Locate the cell with the specified text and output its [x, y] center coordinate. 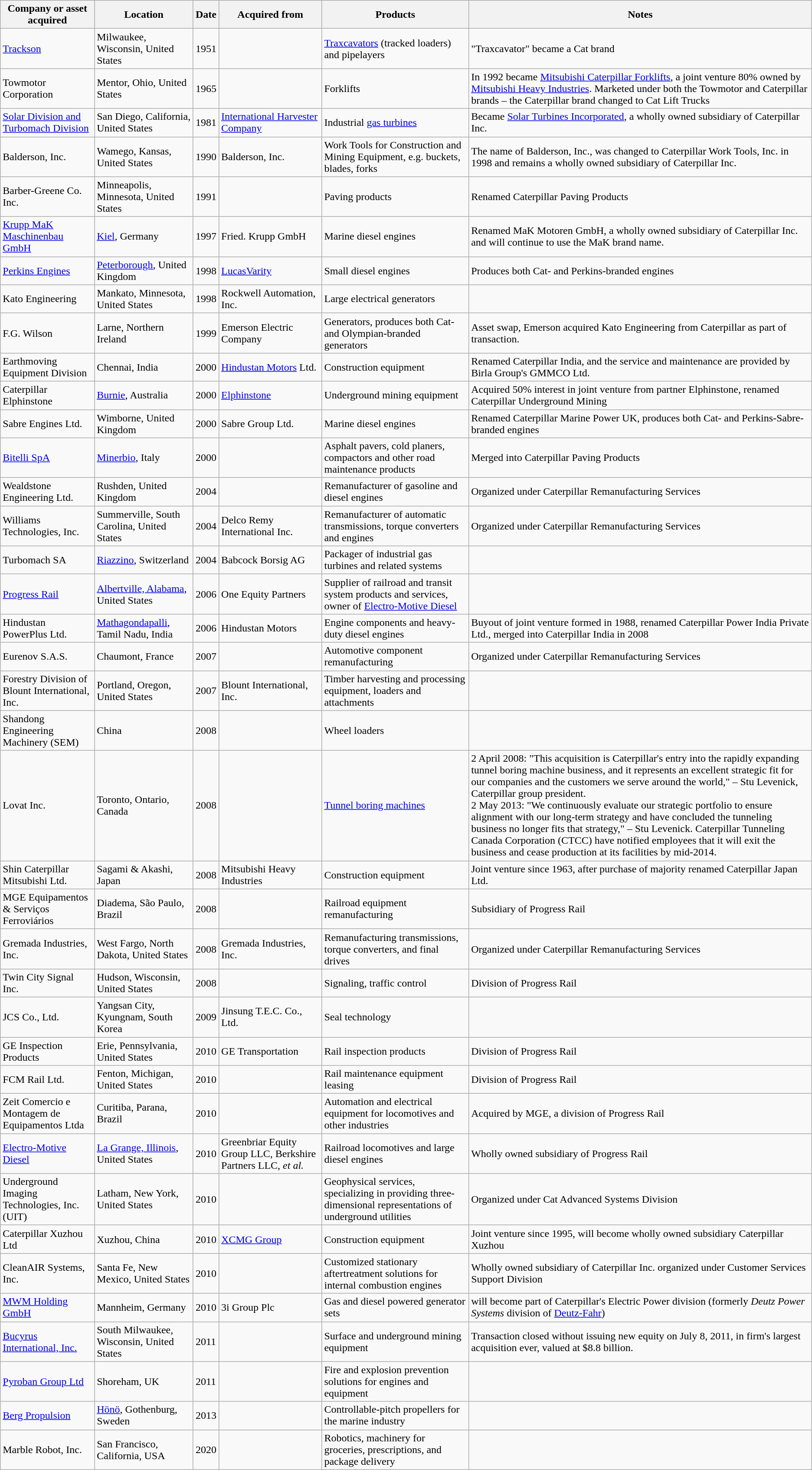
Mitsubishi Heavy Industries [271, 875]
Shoreham, UK [144, 1381]
Portland, Oregon, United States [144, 691]
Paving products [396, 197]
Fenton, Michigan, United States [144, 1080]
Acquired 50% interest in joint venture from partner Elphinstone, renamed Caterpillar Underground Mining [640, 395]
MWM Holding GmbH [48, 1307]
Williams Technologies, Inc. [48, 526]
Railroad equipment remanufacturing [396, 909]
Marble Robot, Inc. [48, 1450]
Automation and electrical equipment for locomotives and other industries [396, 1114]
Joint venture since 1963, after purchase of majority renamed Caterpillar Japan Ltd. [640, 875]
Milwaukee, Wisconsin, United States [144, 49]
Chennai, India [144, 367]
Supplier of railroad and transit system products and services, owner of Electro-Motive Diesel [396, 594]
Engine components and heavy-duty diesel engines [396, 628]
will become part of Caterpillar's Electric Power division (formerly Deutz Power Systems division of Deutz-Fahr) [640, 1307]
Generators, produces both Cat- and Olympian-branded generators [396, 333]
South Milwaukee, Wisconsin, United States [144, 1342]
Renamed MaK Motoren GmbH, a wholly owned subsidiary of Caterpillar Inc. and will continue to use the MaK brand name. [640, 237]
Greenbriar Equity Group LLC, Berkshire Partners LLC, et al. [271, 1154]
Robotics, machinery for groceries, prescriptions, and package delivery [396, 1450]
Geophysical services, specializing in providing three-dimensional representations of underground utilities [396, 1200]
Turbomach SA [48, 560]
Zeit Comercio e Montagem de Equipamentos Ltda [48, 1114]
Buyout of joint venture formed in 1988, renamed Caterpillar Power India Private Ltd., merged into Caterpillar India in 2008 [640, 628]
Kiel, Germany [144, 237]
Products [396, 15]
Bucyrus International, Inc. [48, 1342]
MGE Equipamentos & Serviços Ferroviários [48, 909]
Wimborne, United Kingdom [144, 424]
Rushden, United Kingdom [144, 492]
Wholly owned subsidiary of Caterpillar Inc. organized under Customer Services Support Division [640, 1273]
Perkins Engines [48, 271]
Work Tools for Construction and Mining Equipment, e.g. buckets, blades, forks [396, 157]
Yangsan City, Kyungnam, South Korea [144, 1017]
CleanAIR Systems, Inc. [48, 1273]
"Traxcavator" became a Cat brand [640, 49]
Solar Division and Turbomach Division [48, 122]
Lovat Inc. [48, 806]
Fire and explosion prevention solutions for engines and equipment [396, 1381]
Xuzhou, China [144, 1240]
GE Inspection Products [48, 1051]
Tunnel boring machines [396, 806]
Erie, Pennsylvania, United States [144, 1051]
Asset swap, Emerson acquired Kato Engineering from Caterpillar as part of transaction. [640, 333]
Acquired from [271, 15]
Caterpillar Elphinstone [48, 395]
Caterpillar Xuzhou Ltd [48, 1240]
Organized under Cat Advanced Systems Division [640, 1200]
Renamed Caterpillar Marine Power UK, produces both Cat- and Perkins-Sabre-branded engines [640, 424]
Hönö, Gothenburg, Sweden [144, 1416]
The name of Balderson, Inc., was changed to Caterpillar Work Tools, Inc. in 1998 and remains a wholly owned subsidiary of Caterpillar Inc. [640, 157]
Wheel loaders [396, 730]
Curitiba, Parana, Brazil [144, 1114]
San Diego, California, United States [144, 122]
Kato Engineering [48, 299]
Babcock Borsig AG [271, 560]
Elphinstone [271, 395]
1965 [206, 89]
Diadema, São Paulo, Brazil [144, 909]
Rockwell Automation, Inc. [271, 299]
Electro-Motive Diesel [48, 1154]
Mentor, Ohio, United States [144, 89]
Burnie, Australia [144, 395]
Industrial gas turbines [396, 122]
West Fargo, North Dakota, United States [144, 949]
Pyroban Group Ltd [48, 1381]
Wholly owned subsidiary of Progress Rail [640, 1154]
Customized stationary aftertreatment solutions for internal combustion engines [396, 1273]
Hudson, Wisconsin, United States [144, 983]
Surface and underground mining equipment [396, 1342]
Railroad locomotives and large diesel engines [396, 1154]
2013 [206, 1416]
Packager of industrial gas turbines and related systems [396, 560]
LucasVarity [271, 271]
Minneapolis, Minnesota, United States [144, 197]
Emerson Electric Company [271, 333]
1997 [206, 237]
1981 [206, 122]
Hindustan PowerPlus Ltd. [48, 628]
Produces both Cat- and Perkins-branded engines [640, 271]
Toronto, Ontario, Canada [144, 806]
Asphalt pavers, cold planers, compactors and other road maintenance products [396, 458]
Bitelli SpA [48, 458]
XCMG Group [271, 1240]
Forklifts [396, 89]
Trackson [48, 49]
Hindustan Motors [271, 628]
Mankato, Minnesota, United States [144, 299]
Transaction closed without issuing new equity on July 8, 2011, in firm's largest acquisition ever, valued at $8.8 billion. [640, 1342]
JCS Co., Ltd. [48, 1017]
Timber harvesting and processing equipment, loaders and attachments [396, 691]
Seal technology [396, 1017]
Sabre Group Ltd. [271, 424]
Controllable-pitch propellers for the marine industry [396, 1416]
Towmotor Corporation [48, 89]
Riazzino, Switzerland [144, 560]
Wealdstone Engineering Ltd. [48, 492]
Hindustan Motors Ltd. [271, 367]
Santa Fe, New Mexico, United States [144, 1273]
Berg Propulsion [48, 1416]
Mathagondapalli, Tamil Nadu, India [144, 628]
GE Transportation [271, 1051]
Large electrical generators [396, 299]
Subsidiary of Progress Rail [640, 909]
Minerbio, Italy [144, 458]
Krupp MaK Maschinenbau GmbH [48, 237]
2020 [206, 1450]
Shandong Engineering Machinery (SEM) [48, 730]
1951 [206, 49]
Date [206, 15]
Renamed Caterpillar Paving Products [640, 197]
Eurenov S.A.S. [48, 656]
Larne, Northern Ireland [144, 333]
Automotive component remanufacturing [396, 656]
Progress Rail [48, 594]
Merged into Caterpillar Paving Products [640, 458]
Sagami & Akashi, Japan [144, 875]
Underground mining equipment [396, 395]
F.G. Wilson [48, 333]
Joint venture since 1995, will become wholly owned subsidiary Caterpillar Xuzhou [640, 1240]
Latham, New York, United States [144, 1200]
Delco Remy International Inc. [271, 526]
Jinsung T.E.C. Co., Ltd. [271, 1017]
Earthmoving Equipment Division [48, 367]
Rail maintenance equipment leasing [396, 1080]
2009 [206, 1017]
Traxcavators (tracked loaders) and pipelayers [396, 49]
Remanufacturer of automatic transmissions, torque converters and engines [396, 526]
Shin Caterpillar Mitsubishi Ltd. [48, 875]
Renamed Caterpillar India, and the service and maintenance are provided by Birla Group's GMMCO Ltd. [640, 367]
Wamego, Kansas, United States [144, 157]
1990 [206, 157]
Remanufacturer of gasoline and diesel engines [396, 492]
La Grange, Illinois, United States [144, 1154]
Barber-Greene Co. Inc. [48, 197]
FCM Rail Ltd. [48, 1080]
Blount International, Inc. [271, 691]
Company or asset acquired [48, 15]
Signaling, traffic control [396, 983]
One Equity Partners [271, 594]
Became Solar Turbines Incorporated, a wholly owned subsidiary of Caterpillar Inc. [640, 122]
1991 [206, 197]
Underground Imaging Technologies, Inc. (UIT) [48, 1200]
Rail inspection products [396, 1051]
Chaumont, France [144, 656]
Fried. Krupp GmbH [271, 237]
Sabre Engines Ltd. [48, 424]
Location [144, 15]
International Harvester Company [271, 122]
Forestry Division of Blount International, Inc. [48, 691]
Gas and diesel powered generator sets [396, 1307]
Notes [640, 15]
Twin City Signal Inc. [48, 983]
San Francisco, California, USA [144, 1450]
Remanufacturing transmissions, torque converters, and final drives [396, 949]
Peterborough, United Kingdom [144, 271]
Summerville, South Carolina, United States [144, 526]
Acquired by MGE, a division of Progress Rail [640, 1114]
1999 [206, 333]
China [144, 730]
Mannheim, Germany [144, 1307]
3i Group Plc [271, 1307]
Albertville, Alabama, United States [144, 594]
Small diesel engines [396, 271]
